Determine the [X, Y] coordinate at the center of the cell enclosing the given text.  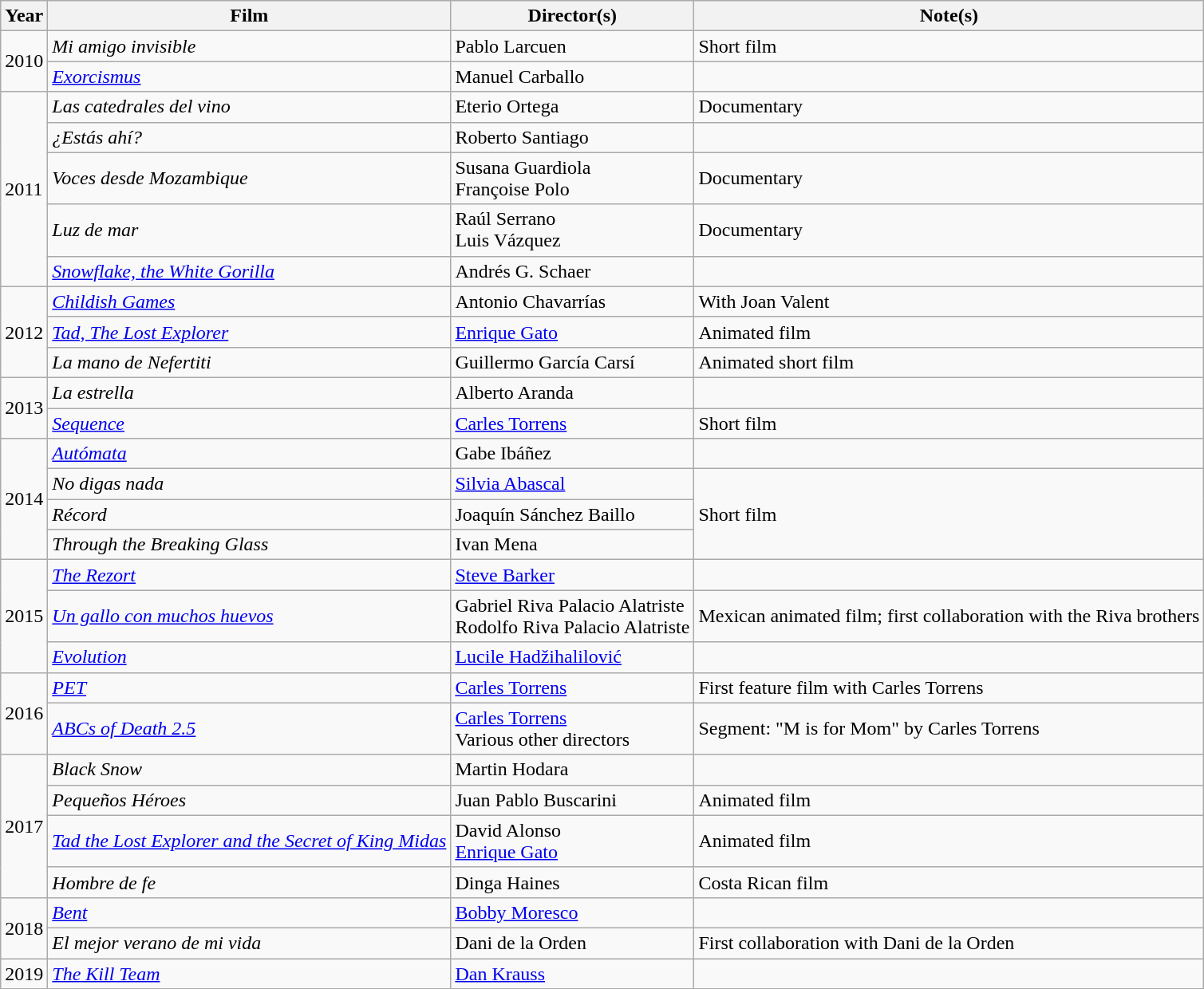
2011 [24, 189]
Tad the Lost Explorer and the Secret of King Midas [249, 841]
Joaquín Sánchez Baillo [573, 514]
2010 [24, 61]
Evolution [249, 657]
Gabriel Riva Palacio AlatristeRodolfo Riva Palacio Alatriste [573, 616]
Andrés G. Schaer [573, 271]
Juan Pablo Buscarini [573, 800]
2015 [24, 616]
Ivan Mena [573, 545]
Un gallo con muchos huevos [249, 616]
La estrella [249, 392]
Récord [249, 514]
2012 [24, 332]
With Joan Valent [949, 301]
Mexican animated film; first collaboration with the Riva brothers [949, 616]
Guillermo García Carsí [573, 362]
Enrique Gato [573, 332]
2017 [24, 826]
2018 [24, 928]
The Rezort [249, 575]
Carles TorrensVarious other directors [573, 729]
PET [249, 688]
Roberto Santiago [573, 137]
2013 [24, 408]
Dani de la Orden [573, 943]
Exorcismus [249, 77]
The Kill Team [249, 974]
Bobby Moresco [573, 912]
Gabe Ibáñez [573, 454]
Costa Rican film [949, 882]
Luz de mar [249, 230]
Childish Games [249, 301]
Snowflake, the White Gorilla [249, 271]
Mi amigo invisible [249, 46]
Dinga Haines [573, 882]
David AlonsoEnrique Gato [573, 841]
ABCs of Death 2.5 [249, 729]
Dan Krauss [573, 974]
¿Estás ahí? [249, 137]
Animated short film [949, 362]
Las catedrales del vino [249, 107]
Film [249, 16]
Antonio Chavarrías [573, 301]
2016 [24, 713]
Hombre de fe [249, 882]
Year [24, 16]
Alberto Aranda [573, 392]
Martin Hodara [573, 770]
Raúl SerranoLuis Vázquez [573, 230]
Bent [249, 912]
Pablo Larcuen [573, 46]
Eterio Ortega [573, 107]
Pequeños Héroes [249, 800]
First feature film with Carles Torrens [949, 688]
Autómata [249, 454]
2014 [24, 499]
Voces desde Mozambique [249, 179]
First collaboration with Dani de la Orden [949, 943]
Steve Barker [573, 575]
Note(s) [949, 16]
Silvia Abascal [573, 484]
Sequence [249, 424]
Susana GuardiolaFrançoise Polo [573, 179]
Black Snow [249, 770]
El mejor verano de mi vida [249, 943]
Manuel Carballo [573, 77]
Through the Breaking Glass [249, 545]
2019 [24, 974]
Director(s) [573, 16]
Lucile Hadžihalilović [573, 657]
Segment: "M is for Mom" by Carles Torrens [949, 729]
La mano de Nefertiti [249, 362]
Tad, The Lost Explorer [249, 332]
No digas nada [249, 484]
